Find where the given text appears and provide that cell's center as [x, y] coordinate. 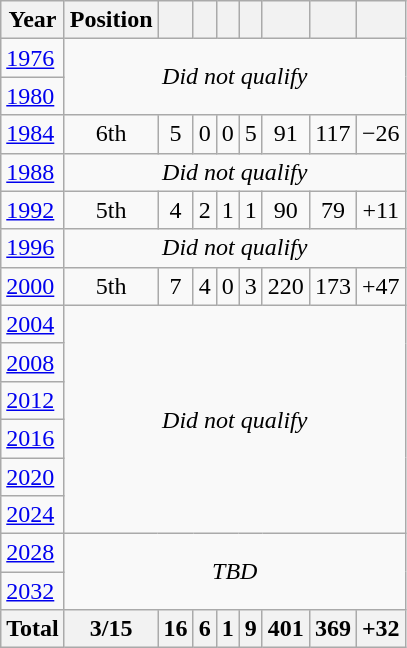
117 [332, 134]
369 [332, 629]
1980 [33, 96]
16 [176, 629]
3 [250, 286]
173 [332, 286]
+32 [380, 629]
7 [176, 286]
2012 [33, 400]
79 [332, 210]
Position [111, 20]
1992 [33, 210]
2020 [33, 477]
1996 [33, 248]
2028 [33, 553]
Total [33, 629]
2004 [33, 324]
2032 [33, 591]
+11 [380, 210]
401 [286, 629]
1976 [33, 58]
+47 [380, 286]
2008 [33, 362]
6th [111, 134]
3/15 [111, 629]
2024 [33, 515]
220 [286, 286]
TBD [234, 572]
1988 [33, 172]
90 [286, 210]
2000 [33, 286]
6 [204, 629]
1984 [33, 134]
−26 [380, 134]
2016 [33, 438]
9 [250, 629]
2 [204, 210]
Year [33, 20]
91 [286, 134]
